Return (X, Y) of the center of cell containing provided text 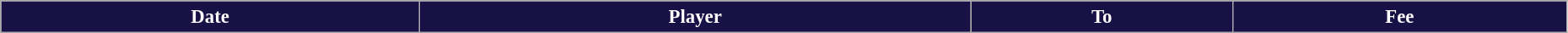
Player (695, 17)
Date (211, 17)
Fee (1399, 17)
To (1102, 17)
